Provide the (x, y) coordinate of the cell's center where the given text is located.  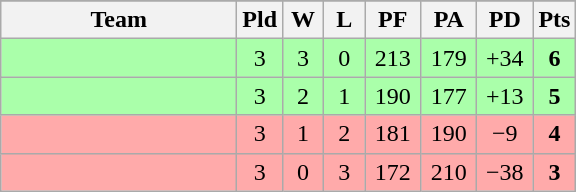
177 (449, 96)
−9 (505, 134)
213 (393, 58)
+34 (505, 58)
4 (554, 134)
210 (449, 172)
PF (393, 20)
5 (554, 96)
181 (393, 134)
PA (449, 20)
6 (554, 58)
PD (505, 20)
−38 (505, 172)
179 (449, 58)
+13 (505, 96)
Pts (554, 20)
Team (119, 20)
W (304, 20)
Pld (260, 20)
L (344, 20)
172 (393, 172)
